Extract the (X, Y) coordinate from the center of the cell holding the provided text.  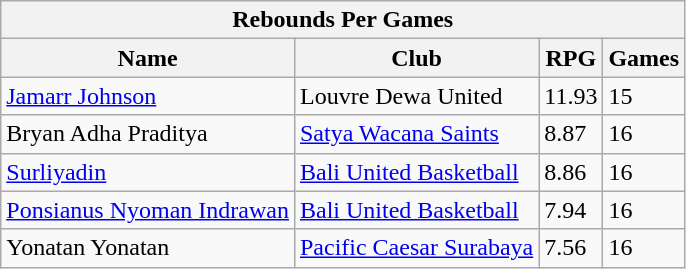
RPG (571, 58)
Club (416, 58)
8.86 (571, 172)
Yonatan Yonatan (148, 248)
Jamarr Johnson (148, 96)
Name (148, 58)
8.87 (571, 134)
Satya Wacana Saints (416, 134)
Louvre Dewa United (416, 96)
11.93 (571, 96)
7.56 (571, 248)
7.94 (571, 210)
Bryan Adha Praditya (148, 134)
Pacific Caesar Surabaya (416, 248)
Rebounds Per Games (343, 20)
Ponsianus Nyoman Indrawan (148, 210)
Surliyadin (148, 172)
Games (644, 58)
15 (644, 96)
